Extract the (x, y) coordinate from the center of the cell holding the provided text.  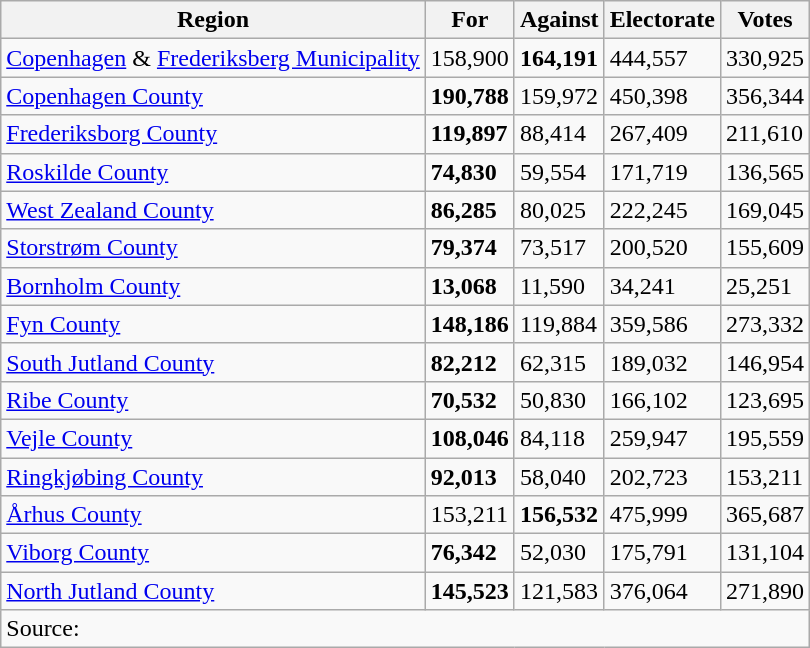
119,897 (470, 134)
156,532 (559, 515)
50,830 (559, 400)
82,212 (470, 362)
123,695 (764, 400)
86,285 (470, 210)
Viborg County (214, 553)
For (470, 20)
92,013 (470, 477)
73,517 (559, 248)
175,791 (662, 553)
121,583 (559, 591)
211,610 (764, 134)
164,191 (559, 58)
356,344 (764, 96)
Roskilde County (214, 172)
189,032 (662, 362)
Votes (764, 20)
North Jutland County (214, 591)
Against (559, 20)
52,030 (559, 553)
365,687 (764, 515)
158,900 (470, 58)
Copenhagen & Frederiksberg Municipality (214, 58)
145,523 (470, 591)
79,374 (470, 248)
88,414 (559, 134)
South Jutland County (214, 362)
159,972 (559, 96)
146,954 (764, 362)
70,532 (470, 400)
Ringkjøbing County (214, 477)
Fyn County (214, 324)
155,609 (764, 248)
62,315 (559, 362)
76,342 (470, 553)
222,245 (662, 210)
Region (214, 20)
475,999 (662, 515)
84,118 (559, 438)
267,409 (662, 134)
11,590 (559, 286)
195,559 (764, 438)
80,025 (559, 210)
450,398 (662, 96)
Frederiksborg County (214, 134)
Storstrøm County (214, 248)
148,186 (470, 324)
190,788 (470, 96)
Ribe County (214, 400)
Electorate (662, 20)
58,040 (559, 477)
131,104 (764, 553)
169,045 (764, 210)
74,830 (470, 172)
25,251 (764, 286)
202,723 (662, 477)
136,565 (764, 172)
Bornholm County (214, 286)
108,046 (470, 438)
376,064 (662, 591)
166,102 (662, 400)
200,520 (662, 248)
34,241 (662, 286)
Source: (406, 629)
330,925 (764, 58)
271,890 (764, 591)
119,884 (559, 324)
171,719 (662, 172)
Århus County (214, 515)
444,557 (662, 58)
259,947 (662, 438)
13,068 (470, 286)
273,332 (764, 324)
Copenhagen County (214, 96)
59,554 (559, 172)
West Zealand County (214, 210)
359,586 (662, 324)
Vejle County (214, 438)
